Return the (X, Y) coordinate for the center point of the cell that contains the specified text.  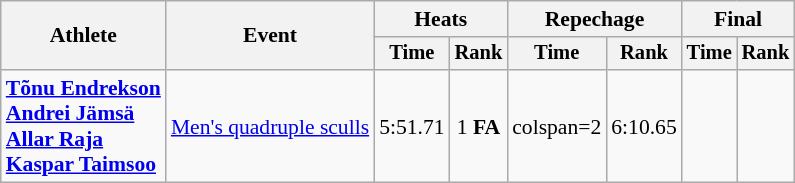
Tõnu EndreksonAndrei JämsäAllar RajaKaspar Taimsoo (84, 126)
Athlete (84, 36)
Event (270, 36)
5:51.71 (412, 126)
Heats (440, 19)
1 FA (479, 126)
Men's quadruple sculls (270, 126)
Final (738, 19)
Repechage (594, 19)
colspan=2 (556, 126)
6:10.65 (644, 126)
